Return the [X, Y] coordinate for the center point of the cell that contains the specified text.  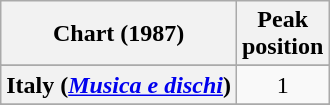
1 [282, 85]
Italy (Musica e dischi) [119, 85]
Peakposition [282, 34]
Chart (1987) [119, 34]
